Extract the (X, Y) coordinate from the center of the cell holding the provided text.  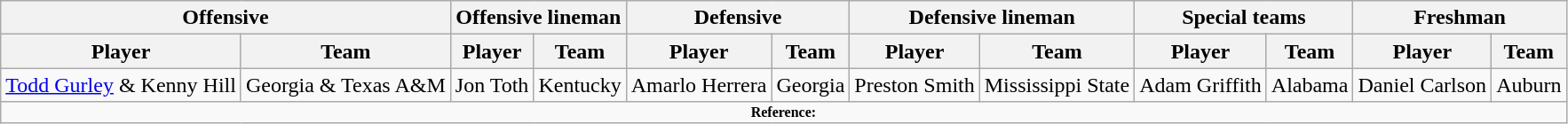
Auburn (1529, 85)
Georgia & Texas A&M (345, 85)
Preston Smith (915, 85)
Offensive lineman (538, 18)
Amarlo Herrera (699, 85)
Offensive (226, 18)
Special teams (1244, 18)
Todd Gurley & Kenny Hill (121, 85)
Daniel Carlson (1422, 85)
Defensive lineman (993, 18)
Georgia (811, 85)
Jon Toth (492, 85)
Reference: (783, 112)
Kentucky (580, 85)
Adam Griffith (1200, 85)
Alabama (1310, 85)
Freshman (1460, 18)
Defensive (738, 18)
Mississippi State (1057, 85)
